Return the [X, Y] coordinate for the center point of the cell that contains the specified text.  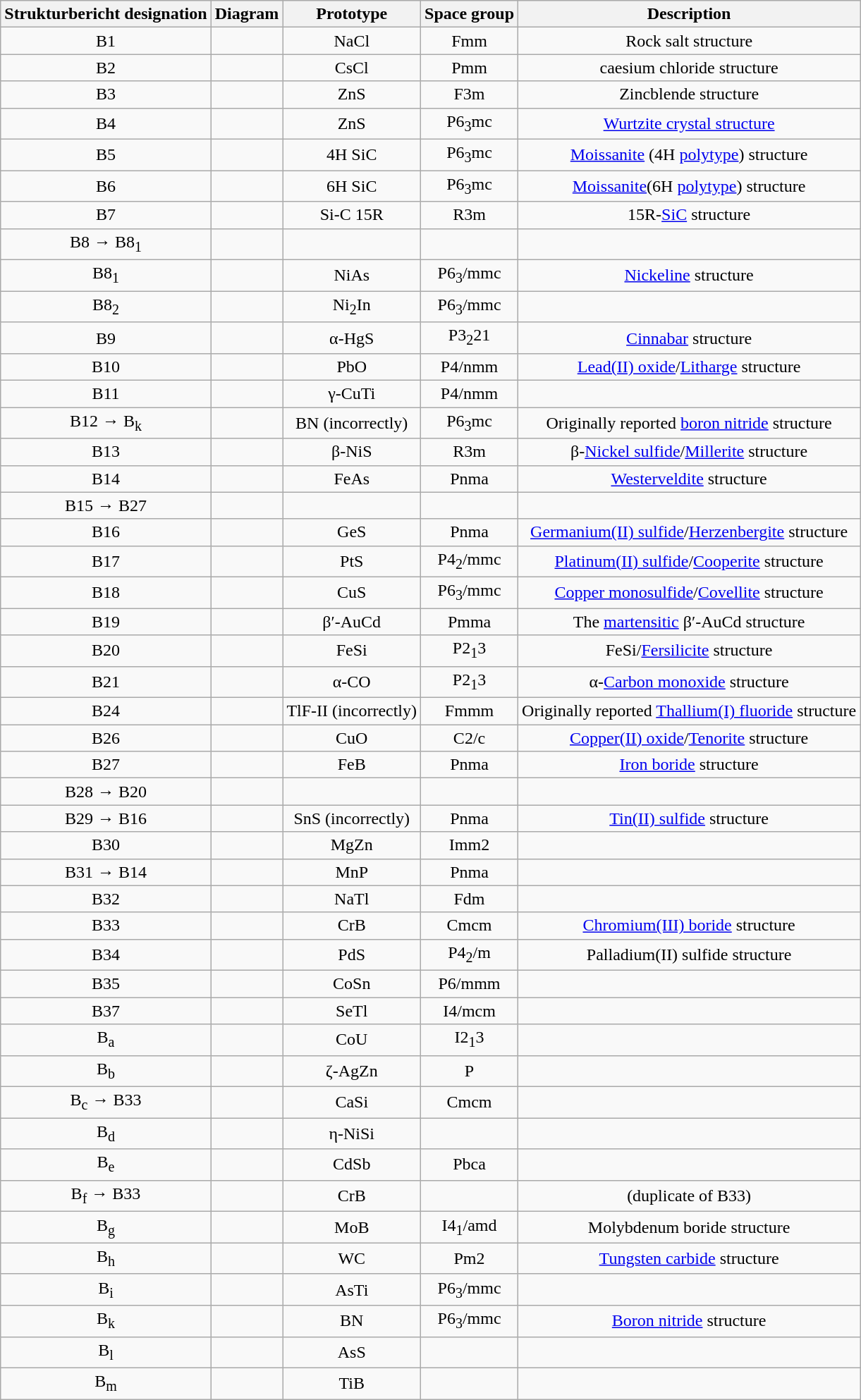
Prototype [352, 14]
B6 [106, 186]
caesium chloride structure [690, 68]
Lead(II) oxide/Litharge structure [690, 367]
GeS [352, 532]
B2 [106, 68]
FeSi/Fersilicite structure [690, 651]
B11 [106, 394]
PdS [352, 954]
Palladium(II) sulfide structure [690, 954]
TlF-II (incorrectly) [352, 711]
Germanium(II) sulfide/Herzenbergite structure [690, 532]
ζ-AgZn [352, 1071]
Pmm [470, 68]
The martensitic β′-AuCd structure [690, 622]
B16 [106, 532]
Molybdenum boride structure [690, 1227]
Copper monosulfide/Covellite structure [690, 593]
FeSi [352, 651]
B15 → B27 [106, 505]
15R-SiC structure [690, 215]
TiB [352, 1383]
Space group [470, 14]
Pmma [470, 622]
CuO [352, 738]
B21 [106, 682]
B9 [106, 338]
I4/mcm [470, 1011]
Bc → B33 [106, 1102]
B34 [106, 954]
AsS [352, 1352]
Zincblende structure [690, 94]
B8 → B81 [106, 244]
Pbca [470, 1165]
P3221 [470, 338]
B35 [106, 984]
PbO [352, 367]
Fmm [470, 41]
Boron nitride structure [690, 1321]
Imm2 [470, 845]
CuS [352, 593]
B33 [106, 926]
WC [352, 1258]
B20 [106, 651]
Wurtzite crystal structure [690, 123]
SeTl [352, 1011]
B31 → B14 [106, 872]
Moissanite (4H polytype) structure [690, 154]
B29 → B16 [106, 818]
B7 [106, 215]
B19 [106, 622]
B18 [106, 593]
CaSi [352, 1102]
Description [690, 14]
NaCl [352, 41]
Bf → B33 [106, 1196]
Ni2In [352, 307]
Tungsten carbide structure [690, 1258]
B28 → B20 [106, 792]
α-CO [352, 682]
Originally reported boron nitride structure [690, 423]
α-HgS [352, 338]
C2/c [470, 738]
(duplicate of B33) [690, 1196]
Bb [106, 1071]
Copper(II) oxide/Tenorite structure [690, 738]
β-Nickel sulfide/Millerite structure [690, 452]
BN [352, 1321]
P42/mmc [470, 561]
B3 [106, 94]
Westerveldite structure [690, 479]
CoU [352, 1040]
B1 [106, 41]
NiAs [352, 275]
Rock salt structure [690, 41]
PtS [352, 561]
CdSb [352, 1165]
Be [106, 1165]
Chromium(III) boride structure [690, 926]
B26 [106, 738]
NaTl [352, 899]
P42/m [470, 954]
B32 [106, 899]
Fdm [470, 899]
B27 [106, 765]
I213 [470, 1040]
B30 [106, 845]
FeB [352, 765]
Bi [106, 1289]
B12 → Bk [106, 423]
6H SiC [352, 186]
4H SiC [352, 154]
SnS (incorrectly) [352, 818]
P6/mmm [470, 984]
B81 [106, 275]
Bm [106, 1383]
Ba [106, 1040]
B13 [106, 452]
β′-AuCd [352, 622]
Bk [106, 1321]
γ-CuTi [352, 394]
Moissanite(6H polytype) structure [690, 186]
F3m [470, 94]
Bg [106, 1227]
CoSn [352, 984]
CsCl [352, 68]
Diagram [247, 14]
MoB [352, 1227]
Platinum(II) sulfide/Cooperite structure [690, 561]
B24 [106, 711]
B17 [106, 561]
Cinnabar structure [690, 338]
β-NiS [352, 452]
FeAs [352, 479]
B10 [106, 367]
Fmmm [470, 711]
Bd [106, 1134]
Tin(II) sulfide structure [690, 818]
BN (incorrectly) [352, 423]
α-Carbon monoxide structure [690, 682]
Bh [106, 1258]
B5 [106, 154]
MgZn [352, 845]
Iron boride structure [690, 765]
Nickeline structure [690, 275]
Strukturbericht designation [106, 14]
η-NiSi [352, 1134]
Pm2 [470, 1258]
B37 [106, 1011]
MnP [352, 872]
B82 [106, 307]
AsTi [352, 1289]
I41/amd [470, 1227]
P [470, 1071]
Originally reported Thallium(I) fluoride structure [690, 711]
B14 [106, 479]
Bl [106, 1352]
B4 [106, 123]
Si-C 15R [352, 215]
